Return (x, y) of the center of cell containing provided text 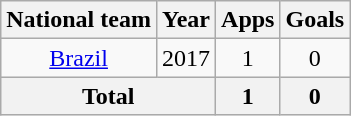
2017 (186, 58)
Total (108, 96)
National team (79, 20)
Year (186, 20)
Brazil (79, 58)
Goals (315, 20)
Apps (248, 20)
